Capture the cell that displays the provided text and extract its (X, Y) central coordinate. 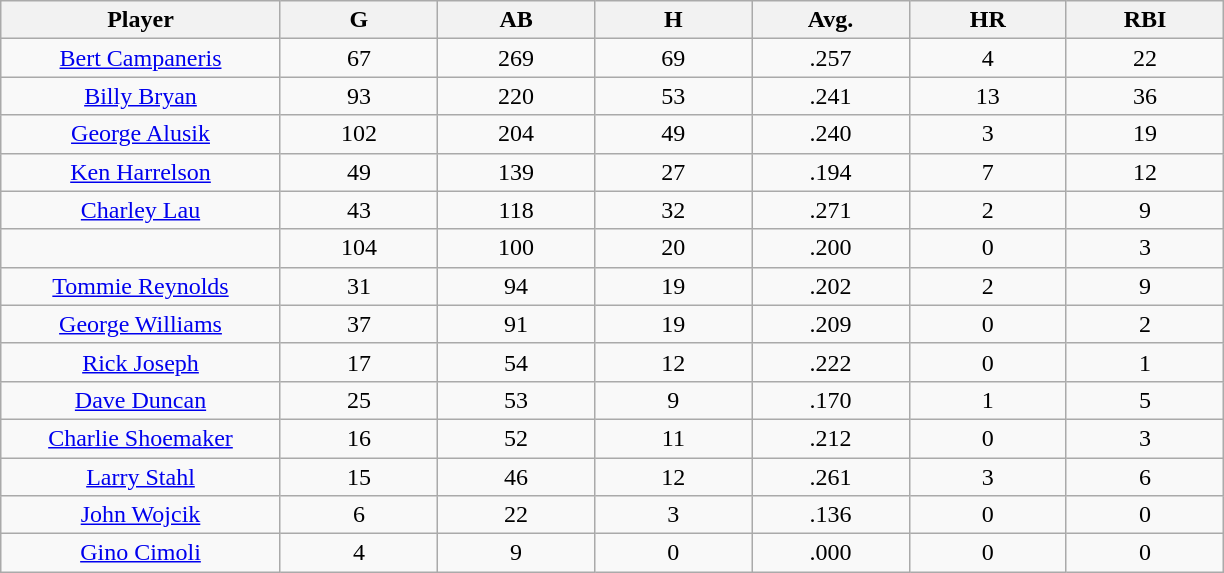
Tommie Reynolds (141, 286)
36 (1144, 96)
.241 (830, 96)
Player (141, 20)
.170 (830, 400)
17 (358, 362)
16 (358, 438)
.240 (830, 134)
Charlie Shoemaker (141, 438)
Dave Duncan (141, 400)
43 (358, 210)
93 (358, 96)
Rick Joseph (141, 362)
G (358, 20)
H (674, 20)
Gino Cimoli (141, 553)
Larry Stahl (141, 477)
69 (674, 58)
100 (516, 248)
7 (988, 172)
Avg. (830, 20)
.257 (830, 58)
32 (674, 210)
31 (358, 286)
25 (358, 400)
27 (674, 172)
91 (516, 324)
102 (358, 134)
118 (516, 210)
269 (516, 58)
.194 (830, 172)
.136 (830, 515)
52 (516, 438)
.212 (830, 438)
104 (358, 248)
.222 (830, 362)
46 (516, 477)
13 (988, 96)
George Alusik (141, 134)
.261 (830, 477)
Billy Bryan (141, 96)
54 (516, 362)
37 (358, 324)
67 (358, 58)
20 (674, 248)
AB (516, 20)
94 (516, 286)
.000 (830, 553)
15 (358, 477)
Charley Lau (141, 210)
.209 (830, 324)
HR (988, 20)
Bert Campaneris (141, 58)
.202 (830, 286)
204 (516, 134)
5 (1144, 400)
George Williams (141, 324)
220 (516, 96)
11 (674, 438)
RBI (1144, 20)
Ken Harrelson (141, 172)
.271 (830, 210)
.200 (830, 248)
John Wojcik (141, 515)
139 (516, 172)
